Return (x, y) of the center of cell containing provided text 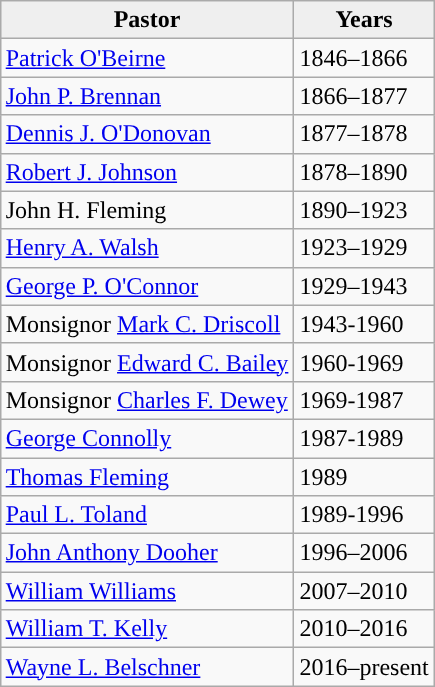
Thomas Fleming (147, 477)
John Anthony Dooher (147, 553)
1890–1923 (364, 210)
Robert J. Johnson (147, 172)
1878–1890 (364, 172)
1923–1929 (364, 248)
Years (364, 20)
1877–1878 (364, 134)
1929–1943 (364, 286)
Dennis J. O'Donovan (147, 134)
Monsignor Mark C. Driscoll (147, 324)
2010–2016 (364, 629)
Monsignor Charles F. Dewey (147, 400)
1989 (364, 477)
George P. O'Connor (147, 286)
Pastor (147, 20)
Wayne L. Belschner (147, 667)
George Connolly (147, 438)
Monsignor Edward C. Bailey (147, 362)
2007–2010 (364, 591)
1989-1996 (364, 515)
John P. Brennan (147, 96)
William Williams (147, 591)
1996–2006 (364, 553)
John H. Fleming (147, 210)
1866–1877 (364, 96)
Patrick O'Beirne (147, 58)
2016–present (364, 667)
William T. Kelly (147, 629)
1987-1989 (364, 438)
1846–1866 (364, 58)
1969-1987 (364, 400)
1943-1960 (364, 324)
Paul L. Toland (147, 515)
1960-1969 (364, 362)
Henry A. Walsh (147, 248)
